Find where the given text appears and provide that cell's center as (x, y) coordinate. 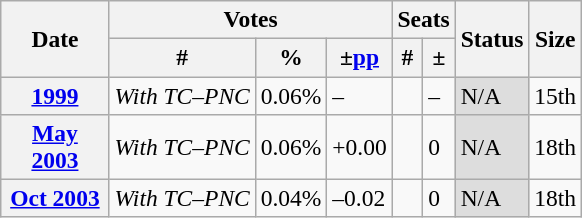
± (439, 57)
±pp (360, 57)
% (291, 57)
15th (556, 95)
Date (55, 38)
Status (492, 38)
+0.00 (360, 146)
Seats (424, 19)
May 2003 (55, 146)
Size (556, 38)
0.04% (291, 198)
Votes (250, 19)
–0.02 (360, 198)
Oct 2003 (55, 198)
1999 (55, 95)
